Output the [x, y] coordinate of the center of the cell containing the given text.  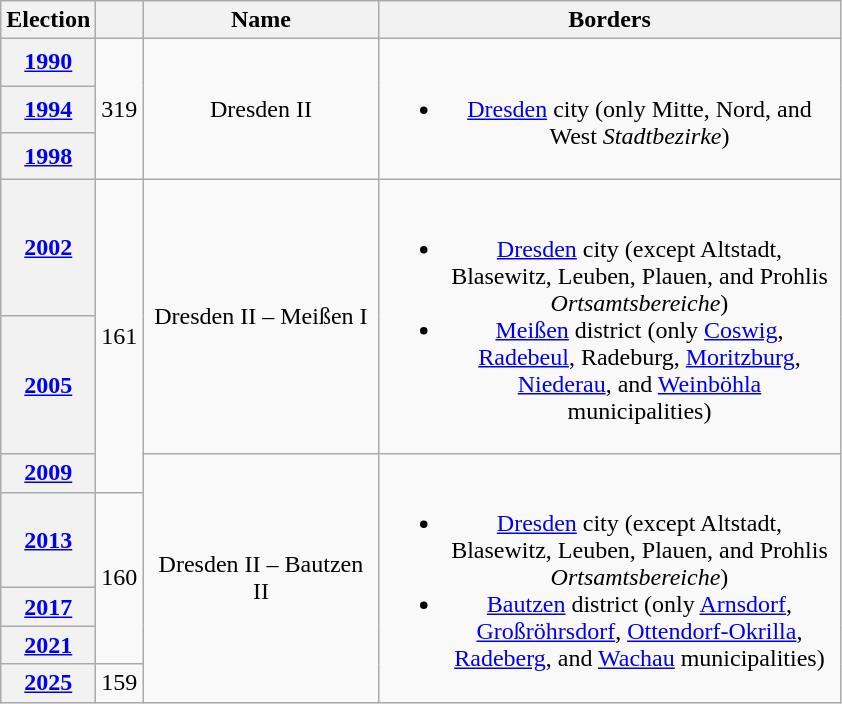
2021 [48, 645]
Dresden II – Meißen I [261, 316]
Borders [610, 20]
160 [120, 578]
Dresden II [261, 109]
159 [120, 683]
Name [261, 20]
Dresden city (only Mitte, Nord, and West Stadtbezirke) [610, 109]
319 [120, 109]
2009 [48, 473]
Election [48, 20]
Dresden II – Bautzen II [261, 578]
161 [120, 336]
2005 [48, 385]
1990 [48, 62]
2025 [48, 683]
2017 [48, 607]
1998 [48, 156]
2002 [48, 248]
1994 [48, 110]
2013 [48, 540]
